Identify which cell holds the provided text, then report its [X, Y] central coordinate. 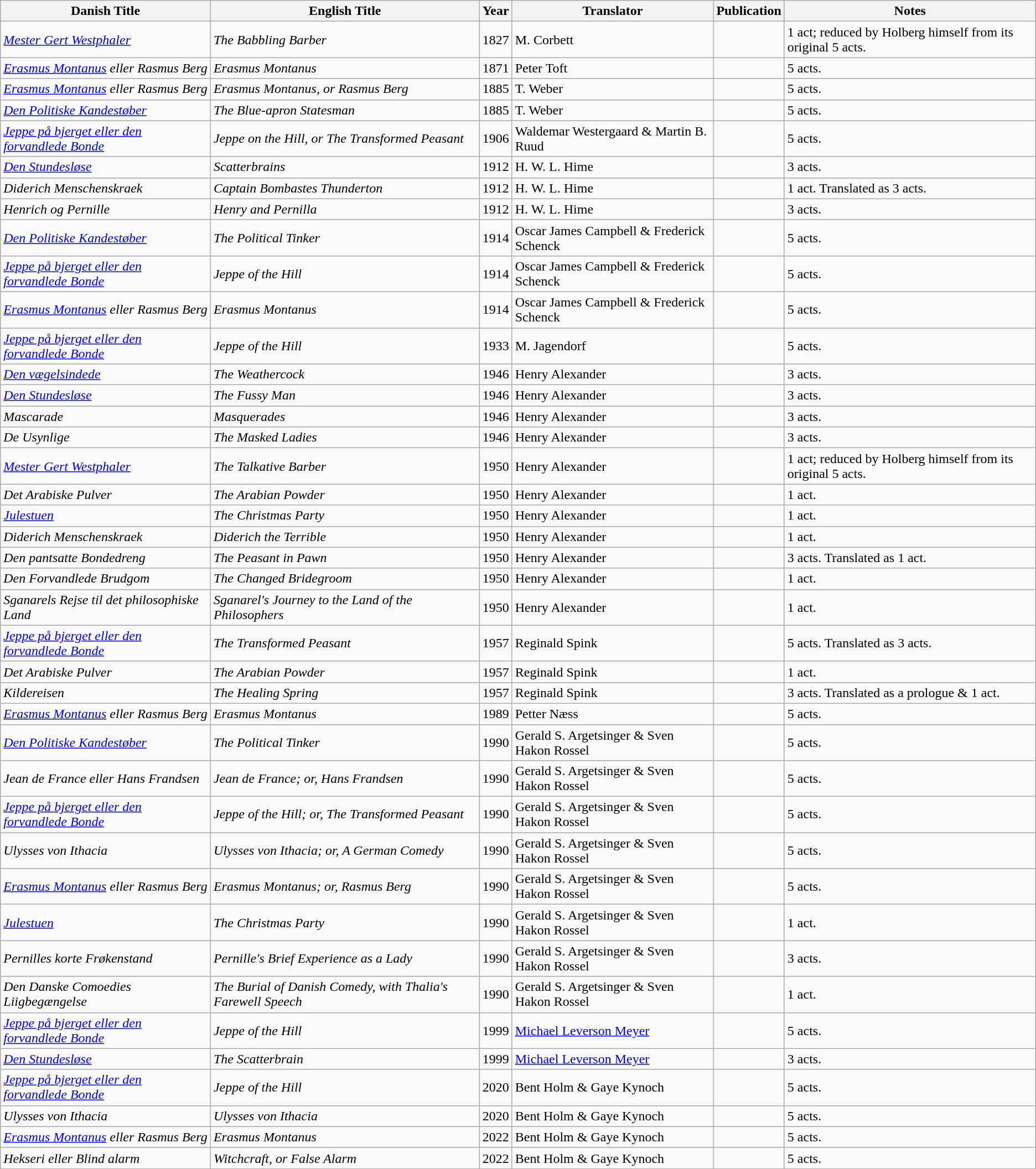
M. Corbett [613, 40]
Den Danske Comoedies Liigbegængelse [106, 995]
The Changed Bridegroom [345, 579]
Den vægelsindede [106, 375]
The Transformed Peasant [345, 643]
Kildereisen [106, 693]
Jeppe on the Hill, or The Transformed Peasant [345, 138]
Erasmus Montanus, or Rasmus Berg [345, 89]
The Babbling Barber [345, 40]
Witchcraft, or False Alarm [345, 1158]
Den Forvandlede Brudgom [106, 579]
Notes [910, 11]
3 acts. Translated as a prologue & 1 act. [910, 693]
Peter Toft [613, 68]
5 acts. Translated as 3 acts. [910, 643]
Jeppe of the Hill; or, The Transformed Peasant [345, 814]
Pernilles korte Frøkenstand [106, 958]
Mascarade [106, 417]
The Burial of Danish Comedy, with Thalia's Farewell Speech [345, 995]
Captain Bombastes Thunderton [345, 188]
Scatterbrains [345, 167]
Petter Næss [613, 714]
De Usynlige [106, 438]
1906 [496, 138]
Erasmus Montanus; or, Rasmus Berg [345, 886]
Year [496, 11]
1933 [496, 345]
Pernille's Brief Experience as a Lady [345, 958]
Den pantsatte Bondedreng [106, 558]
Jean de France eller Hans Frandsen [106, 779]
1 act. Translated as 3 acts. [910, 188]
The Masked Ladies [345, 438]
The Fussy Man [345, 396]
Henrich og Pernille [106, 209]
1989 [496, 714]
M. Jagendorf [613, 345]
Sganarel's Journey to the Land of the Philosophers [345, 607]
Henry and Pernilla [345, 209]
The Healing Spring [345, 693]
The Scatterbrain [345, 1059]
English Title [345, 11]
The Talkative Barber [345, 466]
Danish Title [106, 11]
Translator [613, 11]
Masquerades [345, 417]
The Weathercock [345, 375]
Waldemar Westergaard & Martin B. Ruud [613, 138]
Hekseri eller Blind alarm [106, 1158]
Diderich the Terrible [345, 537]
1827 [496, 40]
The Peasant in Pawn [345, 558]
Publication [749, 11]
3 acts. Translated as 1 act. [910, 558]
Ulysses von Ithacia; or, A German Comedy [345, 851]
Jean de France; or, Hans Frandsen [345, 779]
1871 [496, 68]
Sganarels Rejse til det philosophiske Land [106, 607]
The Blue-apron Statesman [345, 110]
